From the cell containing the given text, extract its center point as (X, Y) coordinate. 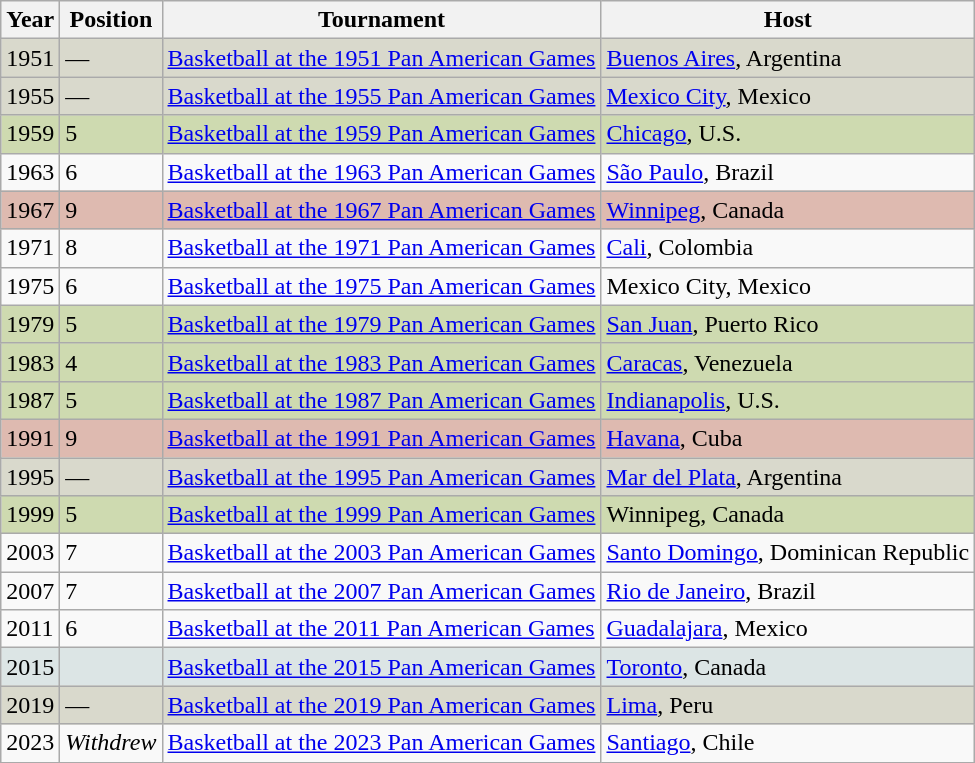
2023 (30, 743)
1971 (30, 248)
Basketball at the 1991 Pan American Games (382, 438)
Santo Domingo, Dominican Republic (788, 553)
Basketball at the 1951 Pan American Games (382, 58)
Rio de Janeiro, Brazil (788, 591)
8 (111, 248)
1955 (30, 96)
Basketball at the 1987 Pan American Games (382, 400)
Position (111, 20)
Havana, Cuba (788, 438)
1995 (30, 477)
2011 (30, 629)
2015 (30, 667)
Basketball at the 1963 Pan American Games (382, 172)
1999 (30, 515)
Indianapolis, U.S. (788, 400)
Guadalajara, Mexico (788, 629)
Buenos Aires, Argentina (788, 58)
Year (30, 20)
Withdrew (111, 743)
Host (788, 20)
2019 (30, 705)
Basketball at the 1979 Pan American Games (382, 324)
1987 (30, 400)
Basketball at the 1995 Pan American Games (382, 477)
Cali, Colombia (788, 248)
Santiago, Chile (788, 743)
Tournament (382, 20)
Chicago, U.S. (788, 134)
2003 (30, 553)
Basketball at the 2003 Pan American Games (382, 553)
Basketball at the 2011 Pan American Games (382, 629)
Basketball at the 1975 Pan American Games (382, 286)
Basketball at the 1967 Pan American Games (382, 210)
Basketball at the 1971 Pan American Games (382, 248)
Basketball at the 1955 Pan American Games (382, 96)
1991 (30, 438)
Basketball at the 2015 Pan American Games (382, 667)
2007 (30, 591)
Lima, Peru (788, 705)
1975 (30, 286)
São Paulo, Brazil (788, 172)
Basketball at the 2023 Pan American Games (382, 743)
Basketball at the 1999 Pan American Games (382, 515)
Basketball at the 1983 Pan American Games (382, 362)
1983 (30, 362)
1967 (30, 210)
1951 (30, 58)
1963 (30, 172)
Mar del Plata, Argentina (788, 477)
Basketball at the 2007 Pan American Games (382, 591)
Basketball at the 2019 Pan American Games (382, 705)
San Juan, Puerto Rico (788, 324)
Toronto, Canada (788, 667)
4 (111, 362)
Basketball at the 1959 Pan American Games (382, 134)
1979 (30, 324)
Caracas, Venezuela (788, 362)
1959 (30, 134)
